Identify which cell holds the provided text, then report its (x, y) central coordinate. 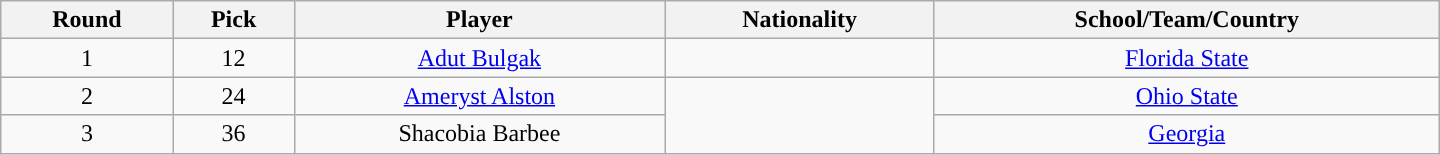
2 (87, 96)
24 (234, 96)
Florida State (1186, 58)
School/Team/Country (1186, 20)
Pick (234, 20)
Shacobia Barbee (480, 134)
Georgia (1186, 134)
Adut Bulgak (480, 58)
Nationality (800, 20)
36 (234, 134)
Round (87, 20)
Ohio State (1186, 96)
Player (480, 20)
Ameryst Alston (480, 96)
12 (234, 58)
1 (87, 58)
3 (87, 134)
